Extract the [X, Y] coordinate from the center of the cell holding the provided text.  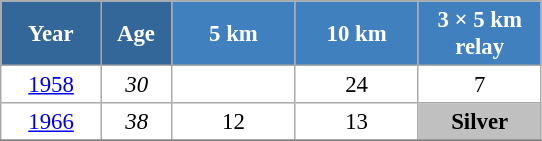
12 [234, 122]
38 [136, 122]
Silver [480, 122]
30 [136, 85]
Age [136, 34]
13 [356, 122]
24 [356, 85]
5 km [234, 34]
Year [52, 34]
10 km [356, 34]
1958 [52, 85]
7 [480, 85]
3 × 5 km relay [480, 34]
1966 [52, 122]
